Find where the given text appears and provide that cell's center as [x, y] coordinate. 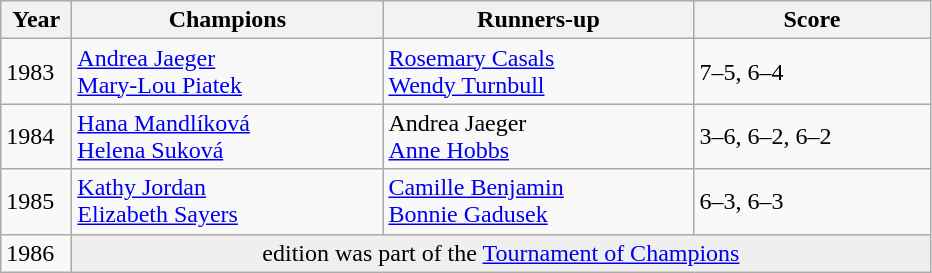
Camille Benjamin Bonnie Gadusek [538, 202]
Champions [228, 20]
Score [812, 20]
Kathy Jordan Elizabeth Sayers [228, 202]
Andrea Jaeger Mary-Lou Piatek [228, 72]
Hana Mandlíková Helena Suková [228, 136]
1983 [36, 72]
edition was part of the Tournament of Champions [501, 253]
Andrea Jaeger Anne Hobbs [538, 136]
1984 [36, 136]
Rosemary Casals Wendy Turnbull [538, 72]
1985 [36, 202]
7–5, 6–4 [812, 72]
Year [36, 20]
1986 [36, 253]
3–6, 6–2, 6–2 [812, 136]
6–3, 6–3 [812, 202]
Runners-up [538, 20]
